Pinpoint the cell where the given text exists, returning its [x, y] midpoint coordinate. 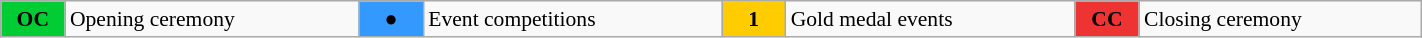
Gold medal events [930, 19]
Closing ceremony [1280, 19]
1 [754, 19]
CC [1107, 19]
OC [33, 19]
Event competitions [572, 19]
Opening ceremony [212, 19]
● [391, 19]
